Locate the cell with the specified text and output its (X, Y) center coordinate. 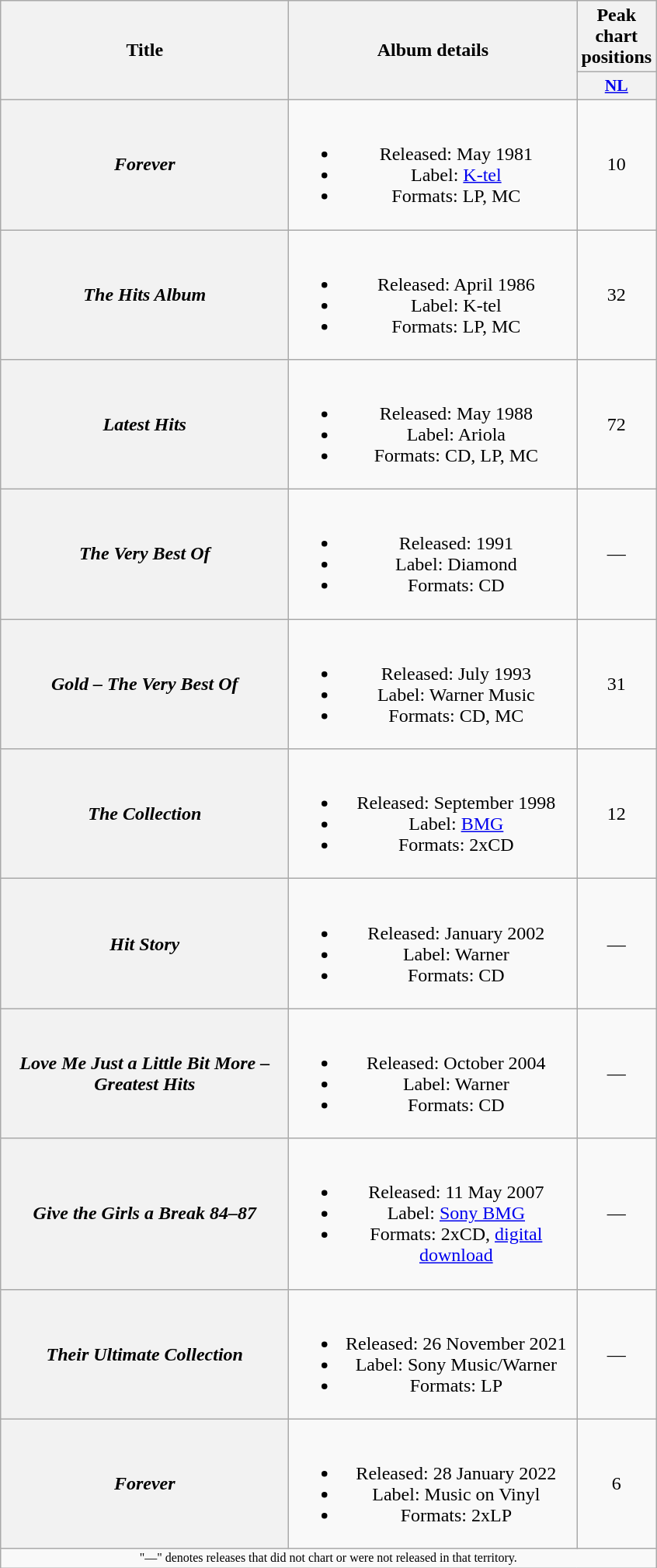
Peak chart positions (617, 37)
Love Me Just a Little Bit More – Greatest Hits (144, 1074)
Released: July 1993Label: Warner MusicFormats: CD, MC (433, 684)
Gold – The Very Best Of (144, 684)
6 (617, 1484)
Released: 28 January 2022Label: Music on VinylFormats: 2xLP (433, 1484)
Released: 26 November 2021Label: Sony Music/WarnerFormats: LP (433, 1354)
Released: April 1986Label: K-telFormats: LP, MC (433, 295)
32 (617, 295)
Hit Story (144, 943)
31 (617, 684)
Released: September 1998Label: BMGFormats: 2xCD (433, 814)
"—" denotes releases that did not chart or were not released in that territory. (328, 1558)
The Hits Album (144, 295)
Their Ultimate Collection (144, 1354)
The Very Best Of (144, 555)
72 (617, 424)
Released: May 1981Label: K-telFormats: LP, MC (433, 165)
12 (617, 814)
Latest Hits (144, 424)
10 (617, 165)
The Collection (144, 814)
Give the Girls a Break 84–87 (144, 1214)
Released: 11 May 2007Label: Sony BMGFormats: 2xCD, digital download (433, 1214)
Released: October 2004Label: WarnerFormats: CD (433, 1074)
Released: May 1988Label: AriolaFormats: CD, LP, MC (433, 424)
Title (144, 51)
Released: January 2002Label: WarnerFormats: CD (433, 943)
Album details (433, 51)
Released: 1991Label: DiamondFormats: CD (433, 555)
NL (617, 86)
